Provide the [x, y] coordinate of the cell's center where the given text is located.  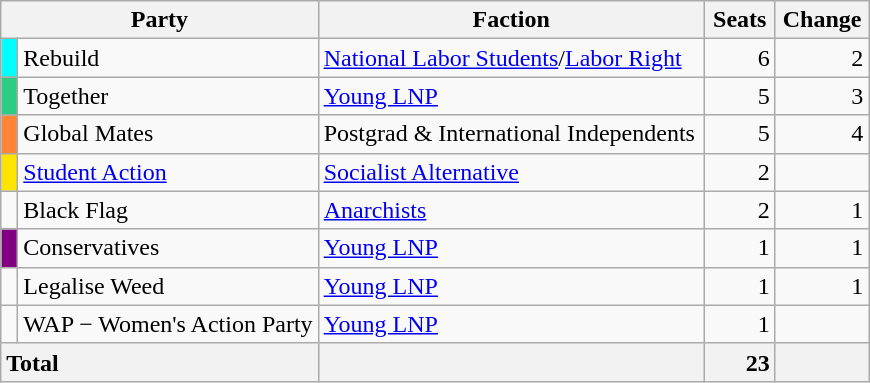
WAP − Women's Action Party [168, 324]
4 [822, 134]
Anarchists [511, 210]
Rebuild [168, 58]
Postgrad & International Independents [511, 134]
National Labor Students/Labor Right [511, 58]
Faction [511, 20]
Socialist Alternative [511, 172]
Legalise Weed [168, 286]
Global Mates [168, 134]
Conservatives [168, 248]
3 [822, 96]
6 [740, 58]
Total [160, 362]
23 [740, 362]
Black Flag [168, 210]
Party [160, 20]
Student Action [168, 172]
Change [822, 20]
Seats [740, 20]
Together [168, 96]
